Identify which cell holds the provided text, then report its (X, Y) central coordinate. 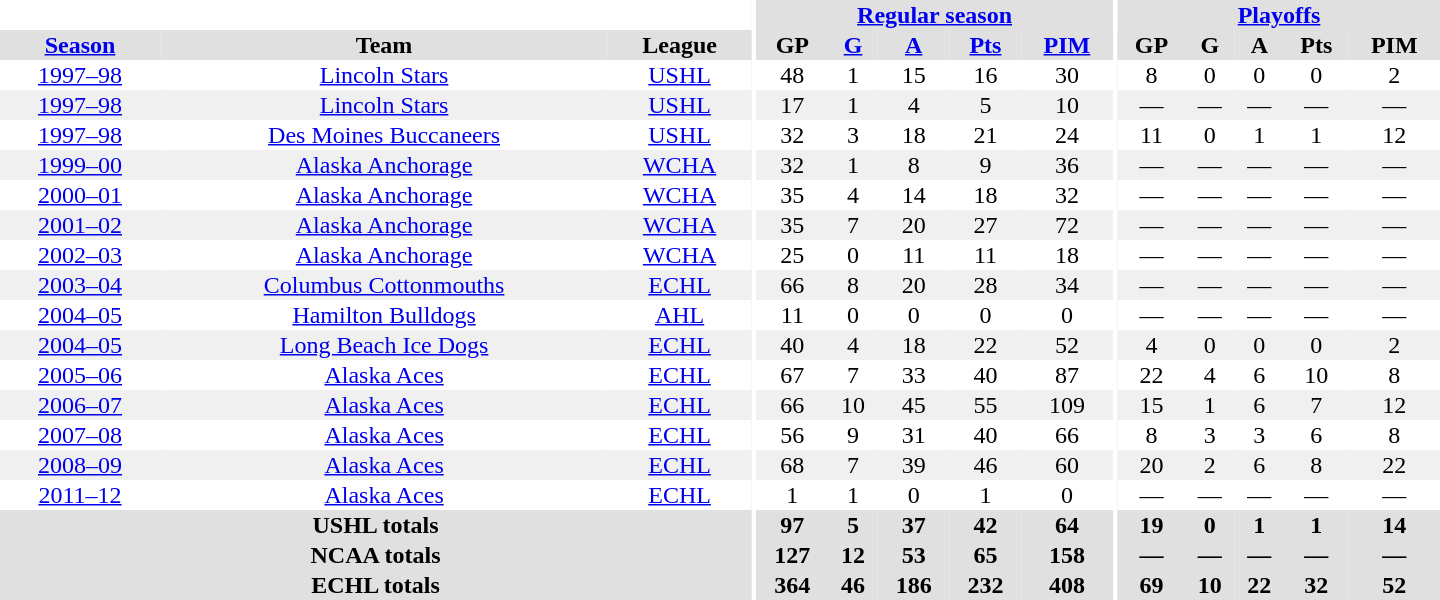
72 (1066, 225)
53 (914, 555)
League (680, 45)
34 (1066, 285)
19 (1152, 525)
2008–09 (80, 465)
NCAA totals (376, 555)
16 (986, 75)
33 (914, 375)
232 (986, 585)
109 (1066, 405)
Hamilton Bulldogs (384, 315)
21 (986, 135)
2011–12 (80, 495)
67 (792, 375)
56 (792, 435)
Long Beach Ice Dogs (384, 345)
Columbus Cottonmouths (384, 285)
2001–02 (80, 225)
USHL totals (376, 525)
39 (914, 465)
364 (792, 585)
158 (1066, 555)
27 (986, 225)
37 (914, 525)
87 (1066, 375)
55 (986, 405)
2003–04 (80, 285)
2002–03 (80, 255)
68 (792, 465)
42 (986, 525)
AHL (680, 315)
45 (914, 405)
17 (792, 105)
24 (1066, 135)
2005–06 (80, 375)
48 (792, 75)
Des Moines Buccaneers (384, 135)
Team (384, 45)
97 (792, 525)
Playoffs (1279, 15)
69 (1152, 585)
186 (914, 585)
31 (914, 435)
28 (986, 285)
2006–07 (80, 405)
25 (792, 255)
127 (792, 555)
36 (1066, 165)
2007–08 (80, 435)
64 (1066, 525)
Season (80, 45)
ECHL totals (376, 585)
1999–00 (80, 165)
30 (1066, 75)
65 (986, 555)
60 (1066, 465)
Regular season (934, 15)
408 (1066, 585)
2000–01 (80, 195)
